Return [X, Y] of the center of cell containing provided text 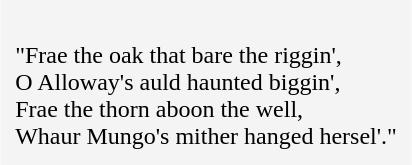
"Frae the oak that bare the riggin', O Alloway's auld haunted biggin', Frae the thorn aboon the well, Whaur Mungo's mither hanged hersel'." [206, 82]
